Scan for the cell matching the given text and deliver its (x, y) coordinate at center. 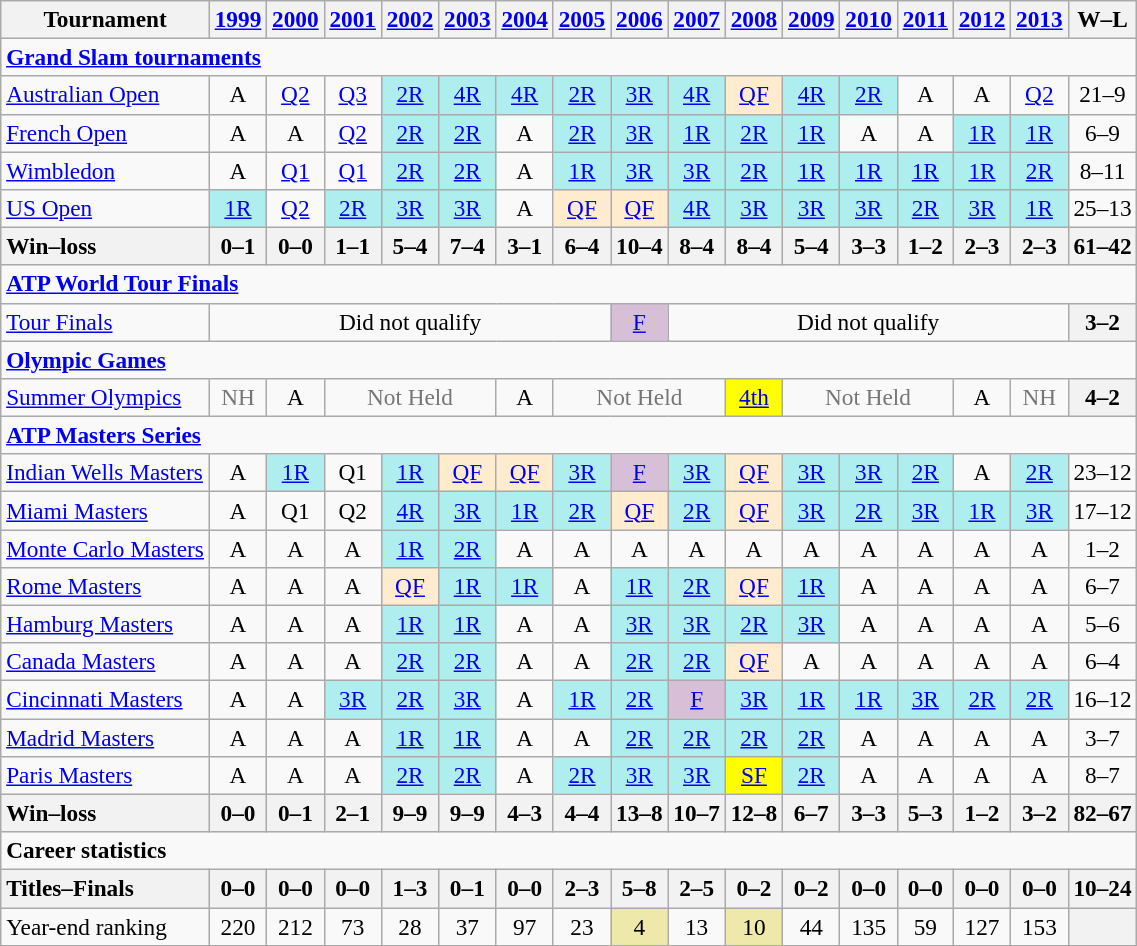
4th (754, 397)
Indian Wells Masters (106, 473)
4–2 (1102, 397)
Tournament (106, 19)
10 (754, 926)
25–13 (1102, 208)
2002 (410, 19)
28 (410, 926)
2013 (1040, 19)
Career statistics (569, 850)
12–8 (754, 813)
2012 (982, 19)
2004 (524, 19)
1–3 (410, 888)
10–4 (640, 246)
73 (352, 926)
3–7 (1102, 737)
97 (524, 926)
8–11 (1102, 170)
Madrid Masters (106, 737)
2–5 (696, 888)
6–9 (1102, 133)
17–12 (1102, 510)
5–6 (1102, 624)
23 (582, 926)
2009 (812, 19)
10–7 (696, 813)
16–12 (1102, 699)
Wimbledon (106, 170)
59 (925, 926)
1999 (238, 19)
Australian Open (106, 95)
5–8 (640, 888)
Summer Olympics (106, 397)
10–24 (1102, 888)
1–1 (352, 246)
2010 (868, 19)
2000 (296, 19)
Q3 (352, 95)
2008 (754, 19)
Miami Masters (106, 510)
13–8 (640, 813)
2–1 (352, 813)
2011 (925, 19)
5–3 (925, 813)
127 (982, 926)
21–9 (1102, 95)
212 (296, 926)
Titles–Finals (106, 888)
Grand Slam tournaments (569, 57)
4–4 (582, 813)
Hamburg Masters (106, 624)
Tour Finals (106, 322)
Monte Carlo Masters (106, 548)
US Open (106, 208)
37 (468, 926)
Year-end ranking (106, 926)
2007 (696, 19)
2006 (640, 19)
2005 (582, 19)
7–4 (468, 246)
Canada Masters (106, 662)
Paris Masters (106, 775)
23–12 (1102, 473)
ATP Masters Series (569, 435)
13 (696, 926)
4–3 (524, 813)
44 (812, 926)
135 (868, 926)
French Open (106, 133)
Rome Masters (106, 586)
ATP World Tour Finals (569, 284)
W–L (1102, 19)
Cincinnati Masters (106, 699)
61–42 (1102, 246)
3–1 (524, 246)
SF (754, 775)
82–67 (1102, 813)
220 (238, 926)
2001 (352, 19)
4 (640, 926)
2003 (468, 19)
153 (1040, 926)
8–7 (1102, 775)
Olympic Games (569, 359)
